Extract the [X, Y] coordinate from the center of the cell holding the provided text.  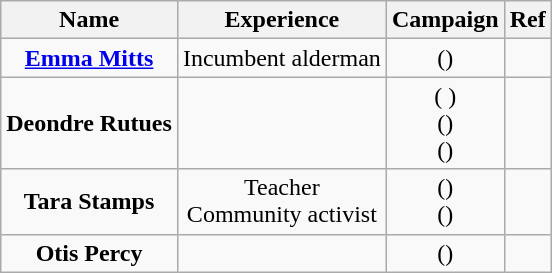
( )()() [445, 123]
Incumbent alderman [282, 58]
()() [445, 202]
Ref [528, 20]
TeacherCommunity activist [282, 202]
Name [90, 20]
Otis Percy [90, 253]
Deondre Rutues [90, 123]
Experience [282, 20]
Campaign [445, 20]
Emma Mitts [90, 58]
Tara Stamps [90, 202]
